Locate the cell with the specified text and output its [x, y] center coordinate. 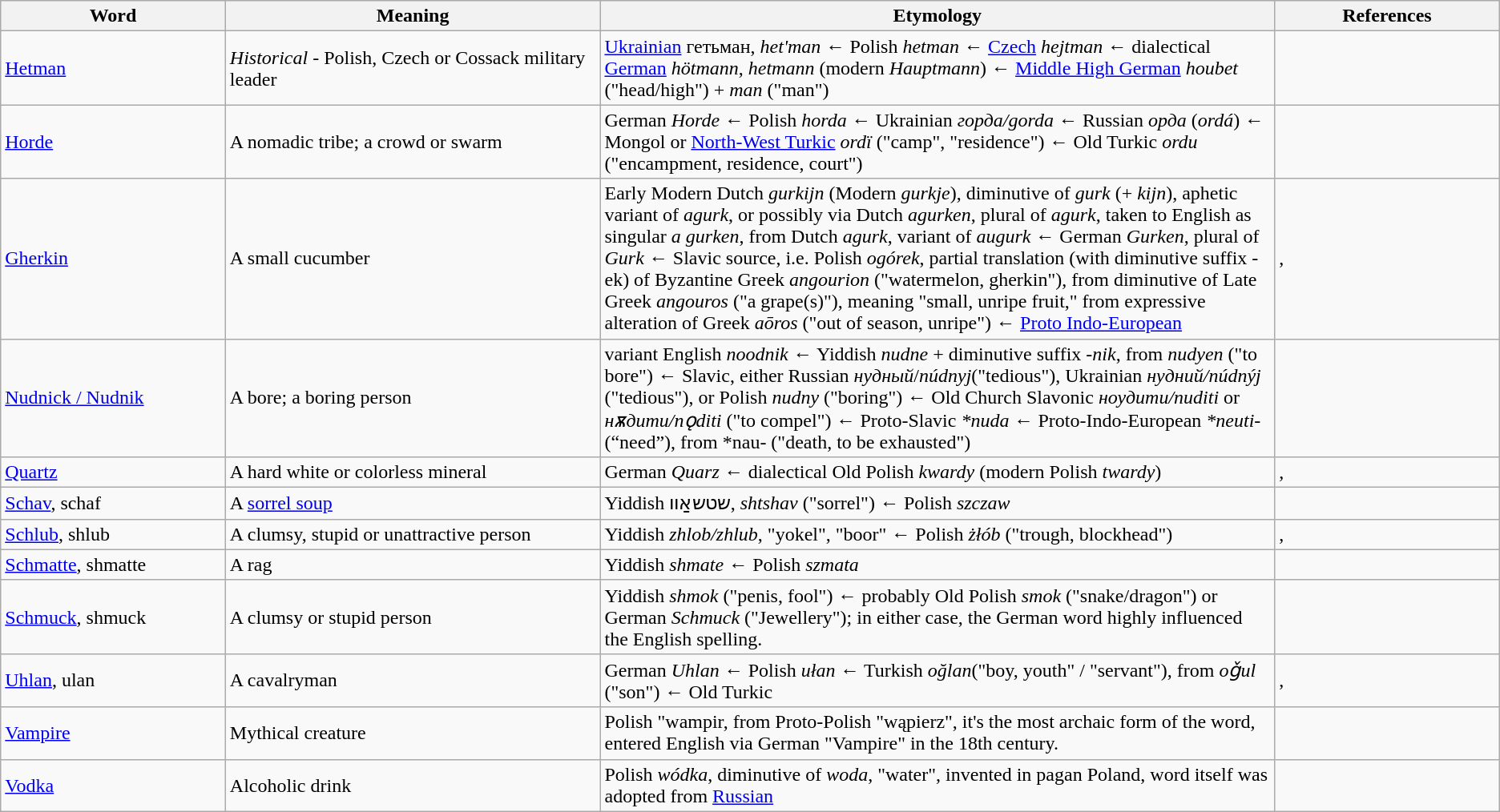
Yiddish zhlob/zhlub, "yokel", "boor" ← Polish żłób ("trough, blockhead") [937, 534]
Meaning [413, 16]
Etymology [937, 16]
German Quarz ← dialectical Old Polish kwardy (modern Polish twardy) [937, 472]
Word [114, 16]
A clumsy, stupid or unattractive person [413, 534]
Polish wódka, diminutive of woda, "water", invented in pagan Poland, word itself was adopted from Russian [937, 785]
Vampire [114, 734]
Yiddish shmate ← Polish szmata [937, 565]
Schav, schaf [114, 504]
Mythical creature [413, 734]
Horde [114, 142]
Schlub, shlub [114, 534]
A hard white or colorless mineral [413, 472]
Uhlan, ulan [114, 681]
A sorrel soup [413, 504]
Polish "wampir, from Proto-Polish "wąpierz", it's the most archaic form of the word, entered English via German "Vampire" in the 18th century. [937, 734]
Vodka [114, 785]
Schmatte, shmatte [114, 565]
References [1388, 16]
Quartz [114, 472]
A clumsy or stupid person [413, 617]
Historical - Polish, Czech or Cossack military leader [413, 68]
Alcoholic drink [413, 785]
Gherkin [114, 259]
Hetman [114, 68]
A nomadic tribe; a crowd or swarm [413, 142]
A cavalryman [413, 681]
Schmuck, shmuck [114, 617]
A bore; a boring person [413, 398]
A rag [413, 565]
Nudnick / Nudnik [114, 398]
German Uhlan ← Polish ułan ← Turkish oğlan("boy, youth" / "servant"), from oǧul ("son") ← Old Turkic [937, 681]
Yiddish שטשאַוו, shtshav ("sorrel") ← Polish szczaw [937, 504]
A small cucumber [413, 259]
